Identify which cell holds the provided text, then report its (X, Y) central coordinate. 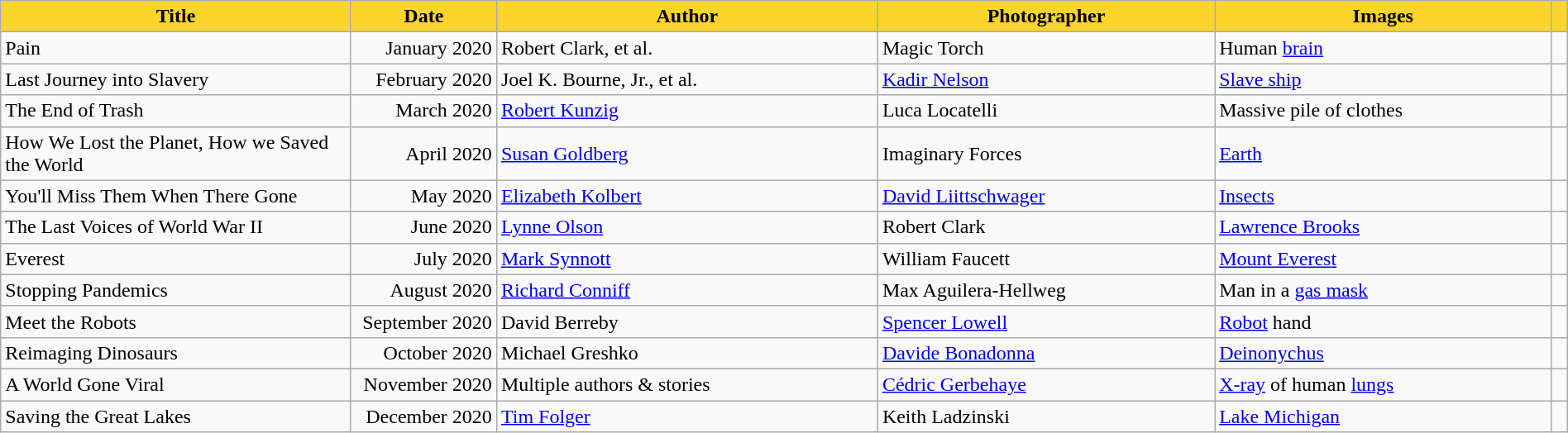
Mark Synnott (686, 259)
Spencer Lowell (1045, 321)
Magic Torch (1045, 48)
Pain (176, 48)
Mount Everest (1383, 259)
Stopping Pandemics (176, 290)
William Faucett (1045, 259)
May 2020 (423, 196)
February 2020 (423, 79)
Last Journey into Slavery (176, 79)
Robert Clark, et al. (686, 48)
Cédric Gerbehaye (1045, 384)
Date (423, 17)
Keith Ladzinski (1045, 416)
Max Aguilera-Hellweg (1045, 290)
Luca Locatelli (1045, 111)
How We Lost the Planet, How we Saved the World (176, 154)
Joel K. Bourne, Jr., et al. (686, 79)
Lawrence Brooks (1383, 227)
Imaginary Forces (1045, 154)
July 2020 (423, 259)
David Liittschwager (1045, 196)
April 2020 (423, 154)
David Berreby (686, 321)
You'll Miss Them When There Gone (176, 196)
Earth (1383, 154)
Deinonychus (1383, 353)
Davide Bonadonna (1045, 353)
Elizabeth Kolbert (686, 196)
Multiple authors & stories (686, 384)
Images (1383, 17)
Susan Goldberg (686, 154)
Kadir Nelson (1045, 79)
Everest (176, 259)
Robert Kunzig (686, 111)
A World Gone Viral (176, 384)
Reimaging Dinosaurs (176, 353)
Saving the Great Lakes (176, 416)
January 2020 (423, 48)
August 2020 (423, 290)
Richard Conniff (686, 290)
Human brain (1383, 48)
Tim Folger (686, 416)
Title (176, 17)
Meet the Robots (176, 321)
X-ray of human lungs (1383, 384)
Man in a gas mask (1383, 290)
June 2020 (423, 227)
Robert Clark (1045, 227)
Slave ship (1383, 79)
Massive pile of clothes (1383, 111)
October 2020 (423, 353)
Insects (1383, 196)
December 2020 (423, 416)
The Last Voices of World War II (176, 227)
The End of Trash (176, 111)
Photographer (1045, 17)
Robot hand (1383, 321)
Author (686, 17)
Lynne Olson (686, 227)
Lake Michigan (1383, 416)
Michael Greshko (686, 353)
November 2020 (423, 384)
March 2020 (423, 111)
September 2020 (423, 321)
